Scan for the cell matching the given text and deliver its [X, Y] coordinate at center. 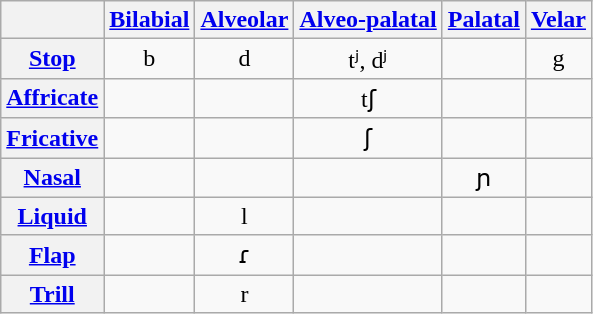
Bilabial [150, 20]
Liquid [52, 216]
Nasal [52, 178]
Alveolar [244, 20]
r [244, 294]
Stop [52, 59]
tʲ, dʲ [368, 59]
d [244, 59]
Affricate [52, 98]
Velar [558, 20]
tʃ [368, 98]
Alveo-palatal [368, 20]
l [244, 216]
g [558, 59]
b [150, 59]
Fricative [52, 138]
ɾ [244, 255]
Flap [52, 255]
Trill [52, 294]
ɲ [484, 178]
ʃ [368, 138]
Palatal [484, 20]
